Find where the given text appears and provide that cell's center as (x, y) coordinate. 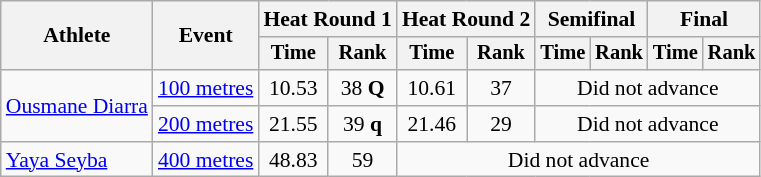
100 metres (206, 88)
21.46 (432, 124)
Final (704, 19)
21.55 (293, 124)
Event (206, 36)
39 q (362, 124)
Ousmane Diarra (77, 106)
Semifinal (591, 19)
10.61 (432, 88)
200 metres (206, 124)
10.53 (293, 88)
Heat Round 2 (466, 19)
37 (502, 88)
Heat Round 1 (327, 19)
38 Q (362, 88)
29 (502, 124)
Athlete (77, 36)
